For the text-containing cell, return its midpoint in (x, y) coordinate format. 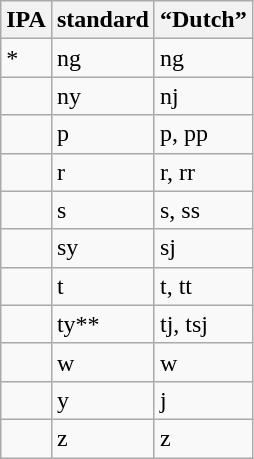
* (26, 58)
standard (102, 20)
r (102, 172)
s (102, 210)
r, rr (203, 172)
p, pp (203, 134)
ny (102, 96)
ty** (102, 324)
“Dutch” (203, 20)
t (102, 286)
t, tt (203, 286)
y (102, 400)
sj (203, 248)
j (203, 400)
IPA (26, 20)
p (102, 134)
sy (102, 248)
nj (203, 96)
tj, tsj (203, 324)
s, ss (203, 210)
